Return the (X, Y) coordinate for the center point of the cell that contains the specified text.  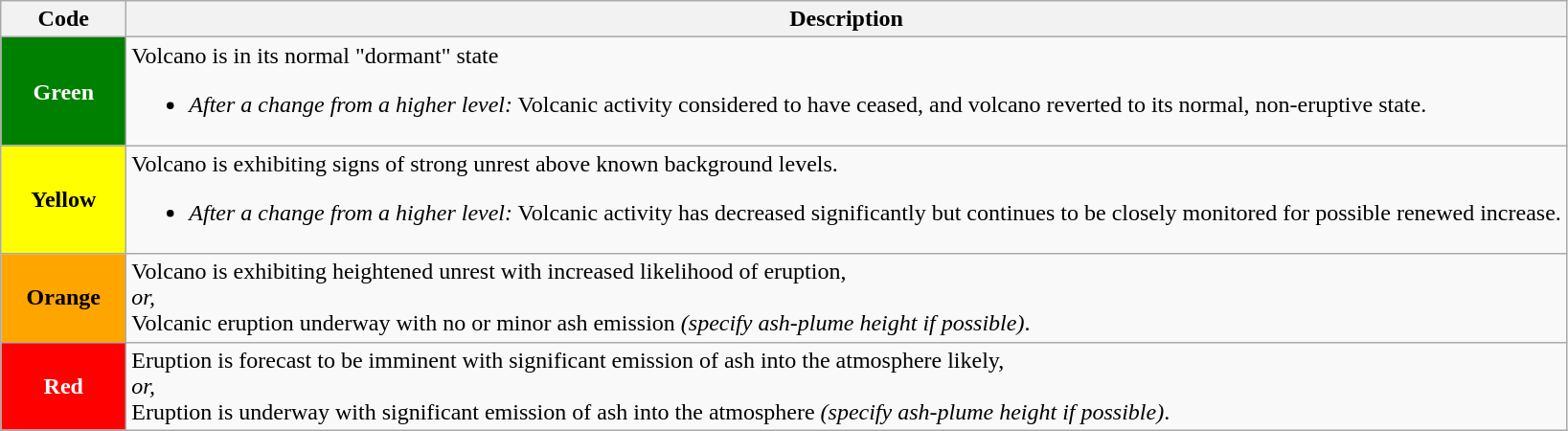
Yellow (63, 199)
Description (847, 19)
Green (63, 92)
Orange (63, 298)
Code (63, 19)
Red (63, 386)
